Pinpoint the cell where the given text exists, returning its (X, Y) midpoint coordinate. 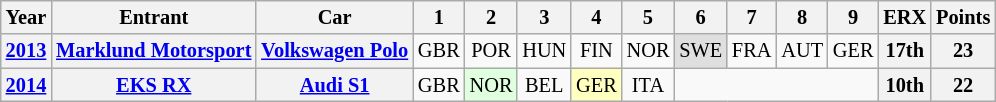
SWE (700, 51)
AUT (802, 51)
POR (492, 51)
2 (492, 17)
23 (963, 51)
9 (853, 17)
Marklund Motorsport (154, 51)
Entrant (154, 17)
BEL (544, 85)
22 (963, 85)
Points (963, 17)
2013 (26, 51)
ITA (648, 85)
4 (596, 17)
EKS RX (154, 85)
Volkswagen Polo (334, 51)
Year (26, 17)
3 (544, 17)
Audi S1 (334, 85)
17th (904, 51)
HUN (544, 51)
ERX (904, 17)
Car (334, 17)
5 (648, 17)
10th (904, 85)
1 (439, 17)
FRA (752, 51)
6 (700, 17)
8 (802, 17)
2014 (26, 85)
FIN (596, 51)
7 (752, 17)
